Pinpoint the cell where the given text exists, returning its (x, y) midpoint coordinate. 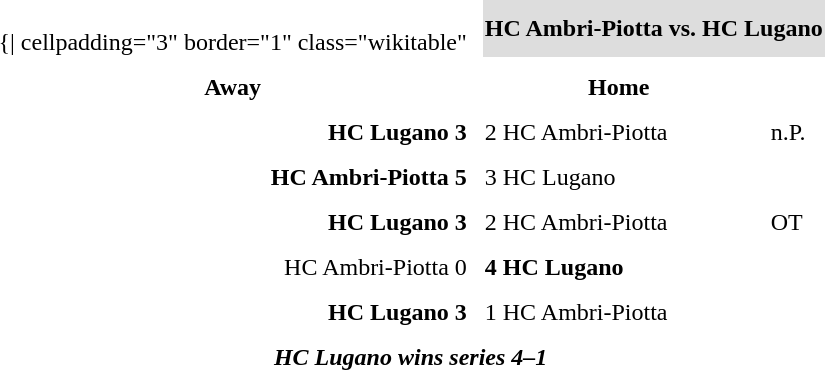
n.P. (796, 132)
4 HC Lugano (618, 267)
Home (618, 87)
1 HC Ambri-Piotta (618, 312)
OT (796, 222)
HC Ambri-Piotta vs. HC Lugano (654, 28)
3 HC Lugano (618, 177)
